Find where the given text appears and provide that cell's center as (X, Y) coordinate. 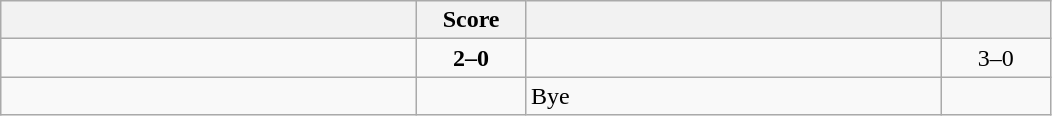
2–0 (472, 58)
Bye (733, 96)
3–0 (996, 58)
Score (472, 20)
